Provide the [X, Y] coordinate of the cell's center where the given text is located.  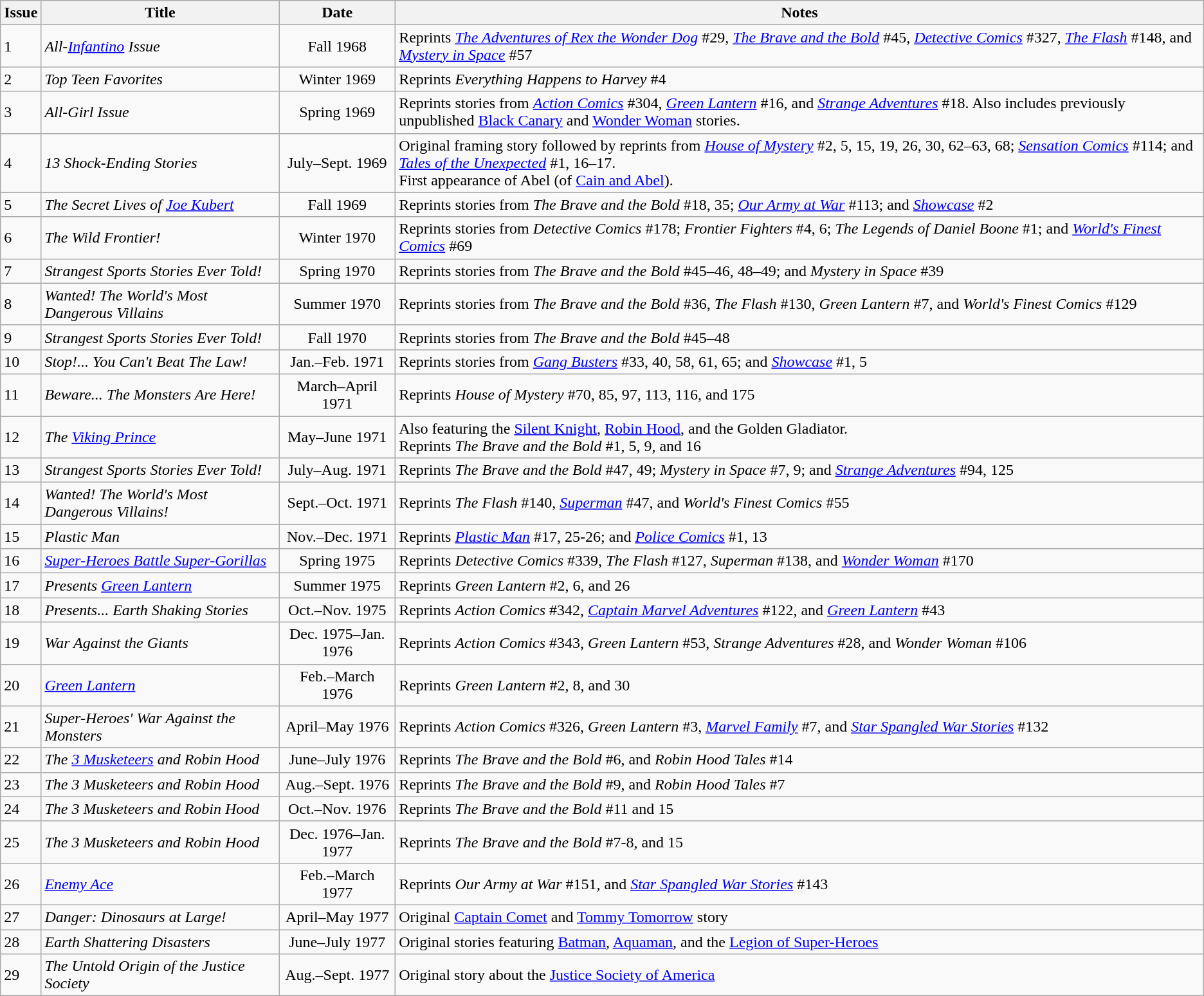
Presents... Earth Shaking Stories [160, 610]
28 [21, 941]
Fall 1969 [337, 205]
Top Teen Favorites [160, 79]
Reprints The Brave and the Bold #6, and Robin Hood Tales #14 [800, 760]
4 [21, 163]
2 [21, 79]
Original Captain Comet and Tommy Tomorrow story [800, 917]
April–May 1977 [337, 917]
16 [21, 561]
Oct.–Nov. 1975 [337, 610]
Reprints stories from The Brave and the Bold #45–48 [800, 337]
Spring 1969 [337, 112]
Reprints Green Lantern #2, 8, and 30 [800, 685]
13 [21, 470]
Oct.–Nov. 1976 [337, 809]
The Wild Frontier! [160, 238]
Reprints Our Army at War #151, and Star Spangled War Stories #143 [800, 884]
July–Aug. 1971 [337, 470]
Feb.–March 1977 [337, 884]
24 [21, 809]
Sept.–Oct. 1971 [337, 503]
Reprints The Brave and the Bold #11 and 15 [800, 809]
War Against the Giants [160, 643]
Aug.–Sept. 1976 [337, 784]
Green Lantern [160, 685]
11 [21, 395]
27 [21, 917]
Reprints The Brave and the Bold #47, 49; Mystery in Space #7, 9; and Strange Adventures #94, 125 [800, 470]
Reprints Action Comics #343, Green Lantern #53, Strange Adventures #28, and Wonder Woman #106 [800, 643]
All-Girl Issue [160, 112]
25 [21, 842]
19 [21, 643]
29 [21, 975]
June–July 1976 [337, 760]
Reprints The Adventures of Rex the Wonder Dog #29, The Brave and the Bold #45, Detective Comics #327, The Flash #148, and Mystery in Space #57 [800, 46]
May–June 1971 [337, 436]
June–July 1977 [337, 941]
Date [337, 13]
Winter 1969 [337, 79]
Issue [21, 13]
All-Infantino Issue [160, 46]
Spring 1975 [337, 561]
Fall 1970 [337, 337]
Earth Shattering Disasters [160, 941]
Danger: Dinosaurs at Large! [160, 917]
Fall 1968 [337, 46]
Also featuring the Silent Knight, Robin Hood, and the Golden Gladiator.Reprints The Brave and the Bold #1, 5, 9, and 16 [800, 436]
Wanted! The World's Most Dangerous Villains! [160, 503]
3 [21, 112]
8 [21, 304]
13 Shock-Ending Stories [160, 163]
Title [160, 13]
Original stories featuring Batman, Aquaman, and the Legion of Super-Heroes [800, 941]
April–May 1976 [337, 727]
Dec. 1976–Jan. 1977 [337, 842]
July–Sept. 1969 [337, 163]
Reprints Everything Happens to Harvey #4 [800, 79]
Winter 1970 [337, 238]
10 [21, 362]
Reprints Action Comics #342, Captain Marvel Adventures #122, and Green Lantern #43 [800, 610]
9 [21, 337]
Reprints stories from Detective Comics #178; Frontier Fighters #4, 6; The Legends of Daniel Boone #1; and World's Finest Comics #69 [800, 238]
Reprints The Flash #140, Superman #47, and World's Finest Comics #55 [800, 503]
7 [21, 271]
Stop!... You Can't Beat The Law! [160, 362]
1 [21, 46]
20 [21, 685]
26 [21, 884]
Aug.–Sept. 1977 [337, 975]
Reprints Detective Comics #339, The Flash #127, Superman #138, and Wonder Woman #170 [800, 561]
Notes [800, 13]
Summer 1975 [337, 586]
Reprints stories from The Brave and the Bold #36, The Flash #130, Green Lantern #7, and World's Finest Comics #129 [800, 304]
6 [21, 238]
The Untold Origin of the Justice Society [160, 975]
Super-Heroes Battle Super-Gorillas [160, 561]
Plastic Man [160, 537]
Reprints Action Comics #326, Green Lantern #3, Marvel Family #7, and Star Spangled War Stories #132 [800, 727]
22 [21, 760]
12 [21, 436]
Reprints Plastic Man #17, 25-26; and Police Comics #1, 13 [800, 537]
Reprints The Brave and the Bold #7-8, and 15 [800, 842]
5 [21, 205]
Wanted! The World's Most Dangerous Villains [160, 304]
Dec. 1975–Jan. 1976 [337, 643]
Original story about the Justice Society of America [800, 975]
Reprints The Brave and the Bold #9, and Robin Hood Tales #7 [800, 784]
March–April 1971 [337, 395]
The Secret Lives of Joe Kubert [160, 205]
15 [21, 537]
Reprints stories from Gang Busters #33, 40, 58, 61, 65; and Showcase #1, 5 [800, 362]
Super-Heroes' War Against the Monsters [160, 727]
The Viking Prince [160, 436]
Summer 1970 [337, 304]
Feb.–March 1976 [337, 685]
Presents Green Lantern [160, 586]
Reprints House of Mystery #70, 85, 97, 113, 116, and 175 [800, 395]
Reprints stories from The Brave and the Bold #18, 35; Our Army at War #113; and Showcase #2 [800, 205]
Reprints Green Lantern #2, 6, and 26 [800, 586]
Spring 1970 [337, 271]
Nov.–Dec. 1971 [337, 537]
21 [21, 727]
23 [21, 784]
Beware... The Monsters Are Here! [160, 395]
Reprints stories from The Brave and the Bold #45–46, 48–49; and Mystery in Space #39 [800, 271]
Jan.–Feb. 1971 [337, 362]
Enemy Ace [160, 884]
17 [21, 586]
14 [21, 503]
18 [21, 610]
